Determine the (X, Y) coordinate at the center of the cell enclosing the given text.  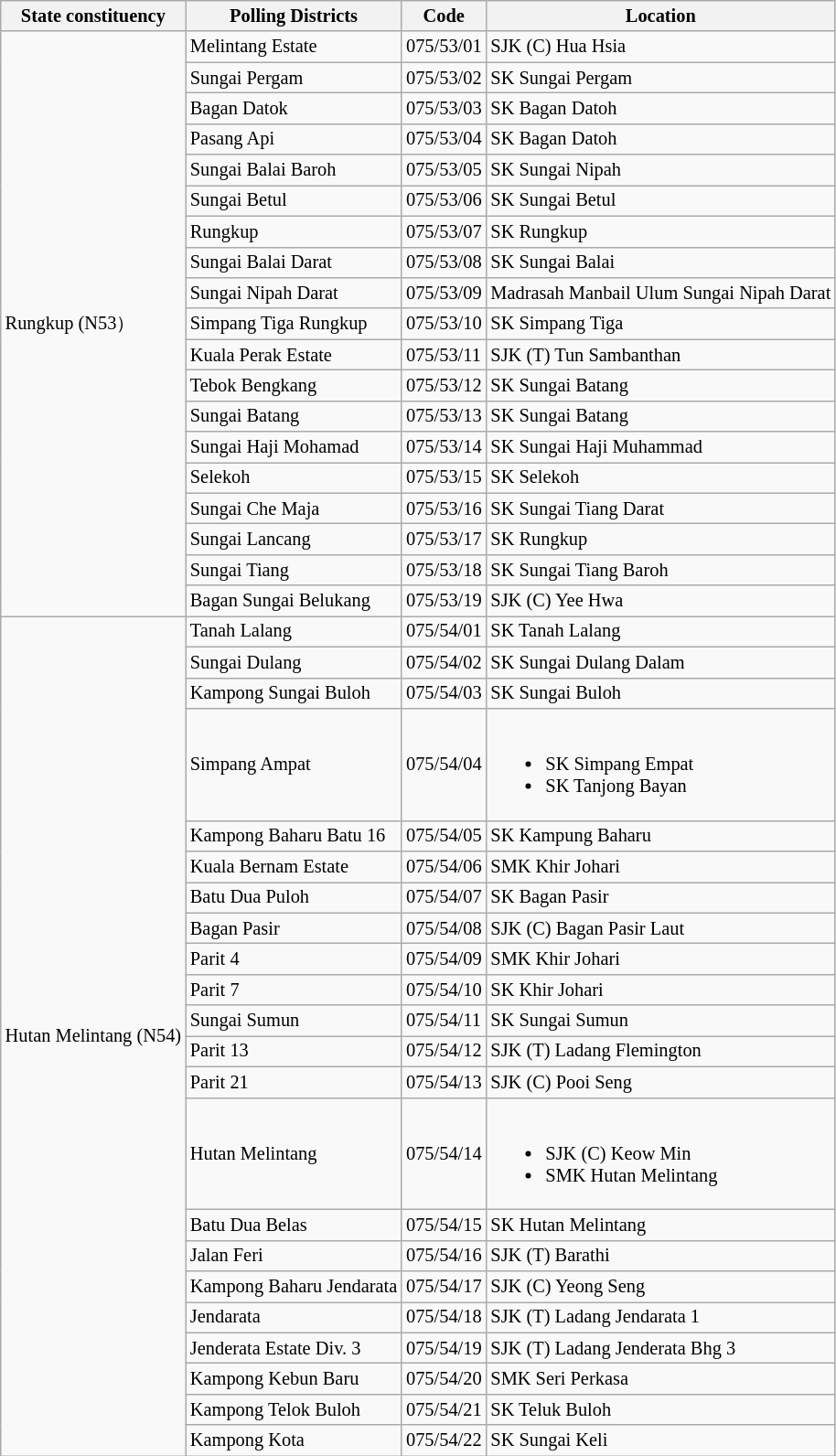
075/54/01 (444, 631)
075/53/11 (444, 355)
075/53/02 (444, 78)
Parit 7 (294, 990)
Sungai Pergam (294, 78)
Parit 13 (294, 1051)
SK Sungai Dulang Dalam (660, 662)
Batu Dua Puloh (294, 897)
Bagan Datok (294, 108)
Sungai Tiang (294, 570)
075/54/10 (444, 990)
SK Simpang Tiga (660, 324)
Parit 21 (294, 1082)
Tanah Lalang (294, 631)
SJK (C) Pooi Seng (660, 1082)
075/54/13 (444, 1082)
Tebok Bengkang (294, 385)
075/54/15 (444, 1225)
Batu Dua Belas (294, 1225)
SK Teluk Buloh (660, 1409)
075/53/15 (444, 477)
075/54/16 (444, 1256)
Sungai Balai Baroh (294, 170)
Hutan Melintang (294, 1153)
SJK (C) Yee Hwa (660, 601)
075/54/22 (444, 1440)
075/54/04 (444, 764)
075/54/18 (444, 1317)
SK Tanah Lalang (660, 631)
Sungai Batang (294, 416)
SK Sungai Buloh (660, 693)
Sungai Dulang (294, 662)
Kampong Baharu Batu 16 (294, 836)
075/54/03 (444, 693)
SJK (C) Keow MinSMK Hutan Melintang (660, 1153)
Kuala Perak Estate (294, 355)
075/54/06 (444, 867)
SK Simpang EmpatSK Tanjong Bayan (660, 764)
Sungai Lancang (294, 539)
075/53/12 (444, 385)
Parit 4 (294, 959)
075/54/17 (444, 1287)
SMK Seri Perkasa (660, 1378)
SJK (T) Barathi (660, 1256)
Kampong Baharu Jendarata (294, 1287)
075/53/18 (444, 570)
075/54/02 (444, 662)
Location (660, 16)
SK Sungai Tiang Baroh (660, 570)
075/53/13 (444, 416)
Sungai Che Maja (294, 509)
Madrasah Manbail Ulum Sungai Nipah Darat (660, 293)
State constituency (93, 16)
075/53/09 (444, 293)
075/54/09 (444, 959)
SK Kampung Baharu (660, 836)
Hutan Melintang (N54) (93, 1035)
Melintang Estate (294, 47)
SK Sungai Balai (660, 262)
Jalan Feri (294, 1256)
075/53/06 (444, 200)
SK Sungai Keli (660, 1440)
075/53/17 (444, 539)
075/53/05 (444, 170)
075/54/12 (444, 1051)
SJK (T) Ladang Jendarata 1 (660, 1317)
Rungkup (294, 231)
Kampong Sungai Buloh (294, 693)
Sungai Nipah Darat (294, 293)
Code (444, 16)
075/54/08 (444, 928)
SK Sungai Pergam (660, 78)
075/54/14 (444, 1153)
SK Sungai Haji Muhammad (660, 447)
Kampong Kebun Baru (294, 1378)
075/53/19 (444, 601)
SK Sungai Tiang Darat (660, 509)
SK Khir Johari (660, 990)
SJK (C) Bagan Pasir Laut (660, 928)
Jendarata (294, 1317)
075/54/20 (444, 1378)
075/53/10 (444, 324)
075/53/14 (444, 447)
Simpang Ampat (294, 764)
075/53/01 (444, 47)
Sungai Balai Darat (294, 262)
SK Sungai Betul (660, 200)
075/54/11 (444, 1021)
075/54/05 (444, 836)
Polling Districts (294, 16)
SK Selekoh (660, 477)
075/54/19 (444, 1348)
Pasang Api (294, 139)
075/53/16 (444, 509)
Kampong Kota (294, 1440)
075/54/07 (444, 897)
Bagan Pasir (294, 928)
SK Sungai Sumun (660, 1021)
SK Bagan Pasir (660, 897)
075/53/08 (444, 262)
SJK (T) Ladang Jenderata Bhg 3 (660, 1348)
Jenderata Estate Div. 3 (294, 1348)
Rungkup (N53） (93, 324)
Simpang Tiga Rungkup (294, 324)
SJK (C) Hua Hsia (660, 47)
075/53/07 (444, 231)
Kuala Bernam Estate (294, 867)
SJK (T) Ladang Flemington (660, 1051)
Bagan Sungai Belukang (294, 601)
SK Sungai Nipah (660, 170)
SJK (T) Tun Sambanthan (660, 355)
075/53/03 (444, 108)
075/53/04 (444, 139)
SJK (C) Yeong Seng (660, 1287)
Selekoh (294, 477)
Kampong Telok Buloh (294, 1409)
Sungai Sumun (294, 1021)
SK Hutan Melintang (660, 1225)
075/54/21 (444, 1409)
Sungai Haji Mohamad (294, 447)
Sungai Betul (294, 200)
